Find where the given text appears and provide that cell's center as [X, Y] coordinate. 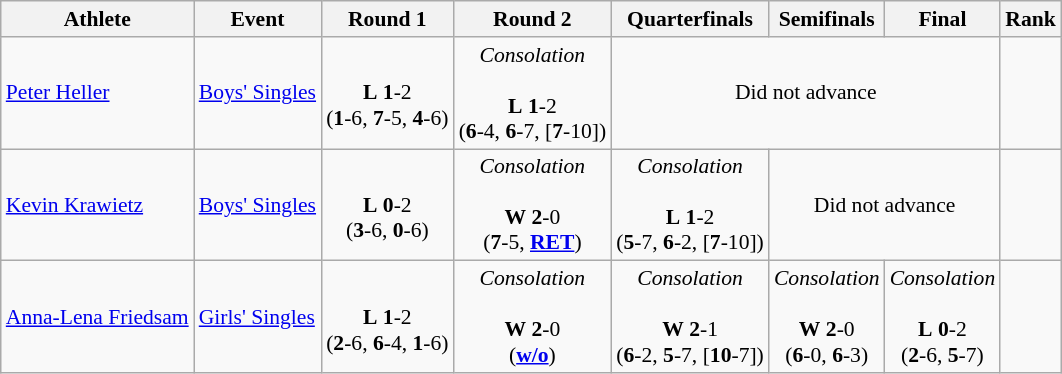
ConsolationW 2-0 (w/o) [533, 317]
L 0-2 (3-6, 0-6) [387, 205]
Rank [1030, 19]
ConsolationL 1-2 (6-4, 6-7, [7-10]) [533, 93]
Kevin Krawietz [98, 205]
ConsolationL 0-2 (2-6, 5-7) [943, 317]
Event [258, 19]
Round 2 [533, 19]
ConsolationW 2-0 (6-0, 6-3) [827, 317]
ConsolationW 2-0 (7-5, RET) [533, 205]
Anna-Lena Friedsam [98, 317]
L 1-2 (1-6, 7-5, 4-6) [387, 93]
ConsolationL 1-2 (5-7, 6-2, [7-10]) [690, 205]
Girls' Singles [258, 317]
ConsolationW 2-1 (6-2, 5-7, [10-7]) [690, 317]
L 1-2 (2-6, 6-4, 1-6) [387, 317]
Peter Heller [98, 93]
Semifinals [827, 19]
Final [943, 19]
Quarterfinals [690, 19]
Athlete [98, 19]
Round 1 [387, 19]
